Find where the given text appears and provide that cell's center as (X, Y) coordinate. 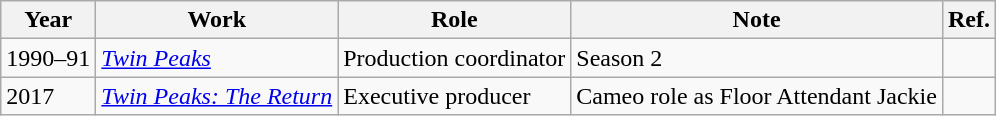
Executive producer (454, 96)
Cameo role as Floor Attendant Jackie (757, 96)
Twin Peaks: The Return (217, 96)
Role (454, 20)
Season 2 (757, 58)
Note (757, 20)
Year (48, 20)
Twin Peaks (217, 58)
Ref. (968, 20)
Production coordinator (454, 58)
2017 (48, 96)
Work (217, 20)
1990–91 (48, 58)
